For the text-containing cell, return its midpoint in (x, y) coordinate format. 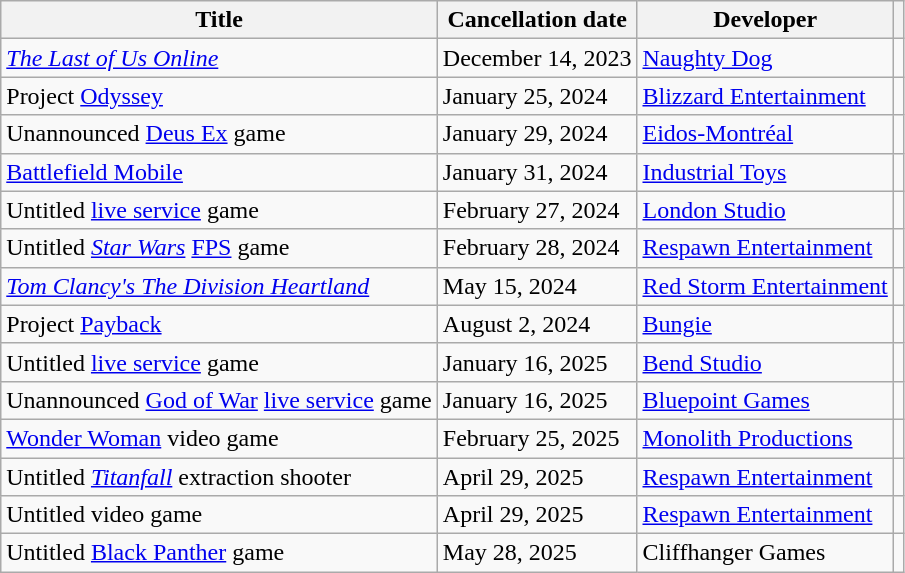
The Last of Us Online (220, 58)
December 14, 2023 (537, 58)
Red Storm Entertainment (765, 286)
January 25, 2024 (537, 96)
Developer (765, 20)
Untitled Black Panther game (220, 553)
Unannounced God of War live service game (220, 400)
February 25, 2025 (537, 438)
Untitled Star Wars FPS game (220, 248)
Bluepoint Games (765, 400)
Untitled video game (220, 515)
Eidos-Montréal (765, 134)
Naughty Dog (765, 58)
Industrial Toys (765, 172)
Title (220, 20)
January 29, 2024 (537, 134)
Project Odyssey (220, 96)
January 31, 2024 (537, 172)
Bend Studio (765, 362)
May 28, 2025 (537, 553)
London Studio (765, 210)
February 28, 2024 (537, 248)
Monolith Productions (765, 438)
Project Payback (220, 324)
Untitled Titanfall extraction shooter (220, 477)
Blizzard Entertainment (765, 96)
February 27, 2024 (537, 210)
Unannounced Deus Ex game (220, 134)
Cancellation date (537, 20)
Bungie (765, 324)
August 2, 2024 (537, 324)
May 15, 2024 (537, 286)
Wonder Woman video game (220, 438)
Battlefield Mobile (220, 172)
Cliffhanger Games (765, 553)
Tom Clancy's The Division Heartland (220, 286)
